Extract the [X, Y] coordinate from the center of the cell holding the provided text.  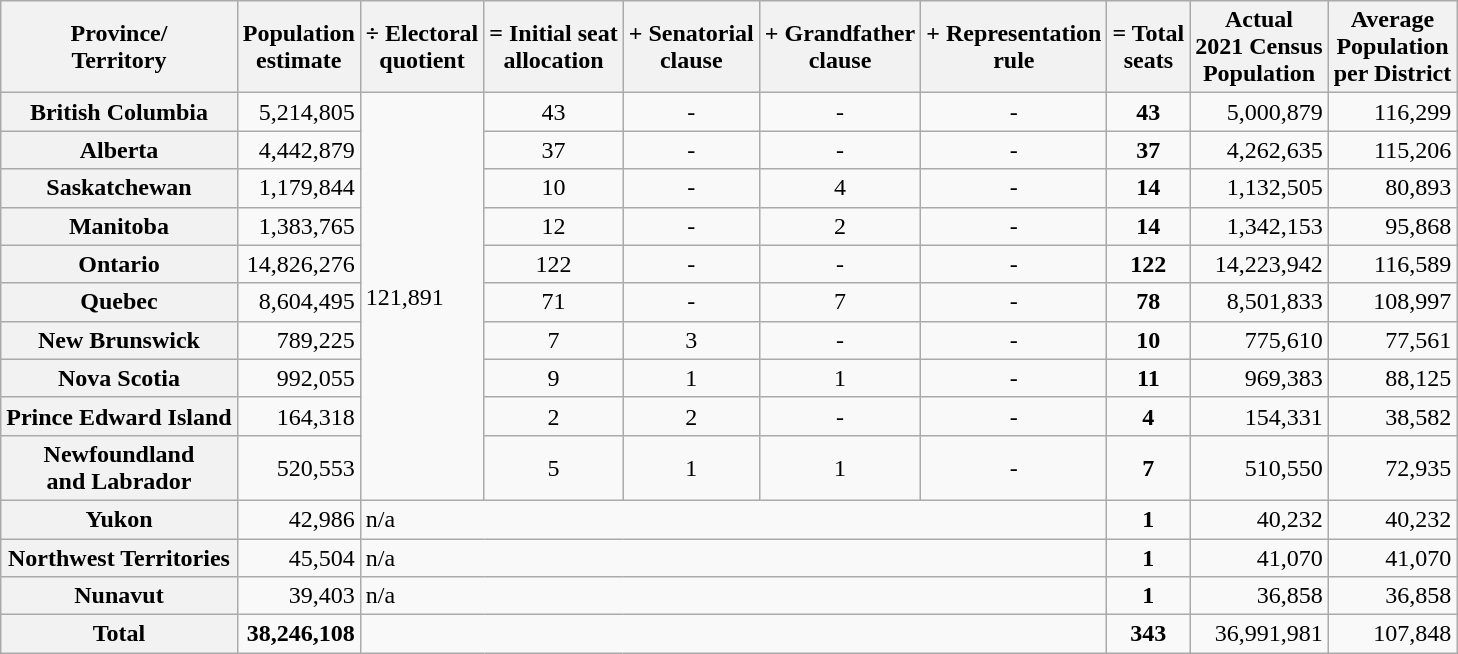
1,342,153 [1259, 226]
992,055 [298, 378]
8,501,833 [1259, 302]
154,331 [1259, 416]
Province/Territory [119, 47]
Actual2021 CensusPopulation [1259, 47]
520,553 [298, 468]
AveragePopulation per District [1392, 47]
Population estimate [298, 47]
= Initial seat allocation [554, 47]
164,318 [298, 416]
42,986 [298, 519]
8,604,495 [298, 302]
Yukon [119, 519]
39,403 [298, 596]
5,000,879 [1259, 112]
5 [554, 468]
775,610 [1259, 340]
36,991,981 [1259, 634]
11 [1148, 378]
+ Representationrule [1014, 47]
Prince Edward Island [119, 416]
4,262,635 [1259, 150]
9 [554, 378]
116,589 [1392, 264]
969,383 [1259, 378]
14,826,276 [298, 264]
38,246,108 [298, 634]
72,935 [1392, 468]
121,891 [422, 297]
Newfoundland and Labrador [119, 468]
80,893 [1392, 188]
108,997 [1392, 302]
British Columbia [119, 112]
95,868 [1392, 226]
38,582 [1392, 416]
1,383,765 [298, 226]
= Totalseats [1148, 47]
88,125 [1392, 378]
510,550 [1259, 468]
Manitoba [119, 226]
Alberta [119, 150]
115,206 [1392, 150]
5,214,805 [298, 112]
+ Grandfatherclause [840, 47]
107,848 [1392, 634]
789,225 [298, 340]
78 [1148, 302]
45,504 [298, 557]
77,561 [1392, 340]
343 [1148, 634]
Northwest Territories [119, 557]
Saskatchewan [119, 188]
Nova Scotia [119, 378]
Quebec [119, 302]
Nunavut [119, 596]
1,132,505 [1259, 188]
14,223,942 [1259, 264]
1,179,844 [298, 188]
÷ Electoral quotient [422, 47]
116,299 [1392, 112]
12 [554, 226]
New Brunswick [119, 340]
Total [119, 634]
71 [554, 302]
+ Senatorialclause [691, 47]
4,442,879 [298, 150]
Ontario [119, 264]
3 [691, 340]
